Determine the [x, y] coordinate at the center of the cell enclosing the given text.  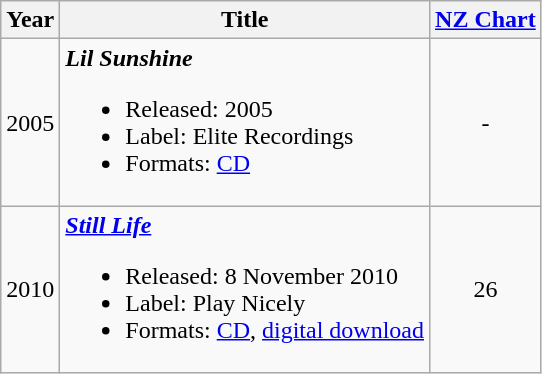
Year [30, 20]
Still LifeReleased: 8 November 2010Label: Play NicelyFormats: CD, digital download [245, 290]
- [486, 122]
2010 [30, 290]
NZ Chart [486, 20]
2005 [30, 122]
Title [245, 20]
Lil SunshineReleased: 2005Label: Elite RecordingsFormats: CD [245, 122]
26 [486, 290]
